From the cell containing the given text, extract its center point as (X, Y) coordinate. 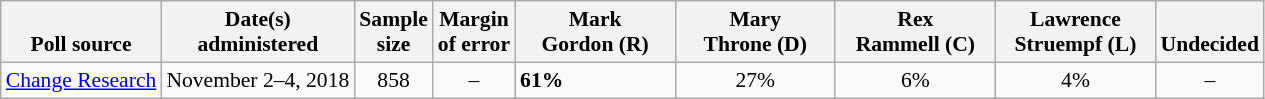
61% (595, 80)
November 2–4, 2018 (258, 80)
Marginof error (474, 32)
858 (393, 80)
Poll source (82, 32)
RexRammell (C) (915, 32)
MaryThrone (D) (755, 32)
Change Research (82, 80)
MarkGordon (R) (595, 32)
Samplesize (393, 32)
LawrenceStruempf (L) (1075, 32)
4% (1075, 80)
Date(s)administered (258, 32)
Undecided (1210, 32)
27% (755, 80)
6% (915, 80)
